Locate the cell with the specified text and output its (x, y) center coordinate. 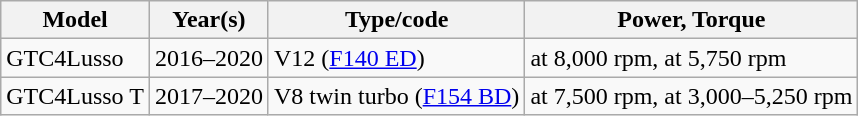
GTC4Lusso (76, 58)
V12 (F140 ED) (396, 58)
Type/code (396, 20)
at 7,500 rpm, at 3,000–5,250 rpm (692, 96)
Model (76, 20)
Power, Torque (692, 20)
GTC4Lusso T (76, 96)
V8 twin turbo (F154 BD) (396, 96)
2017–2020 (208, 96)
at 8,000 rpm, at 5,750 rpm (692, 58)
2016–2020 (208, 58)
Year(s) (208, 20)
